Detect which cell encompasses the target text, then output its (X, Y) center coordinate. 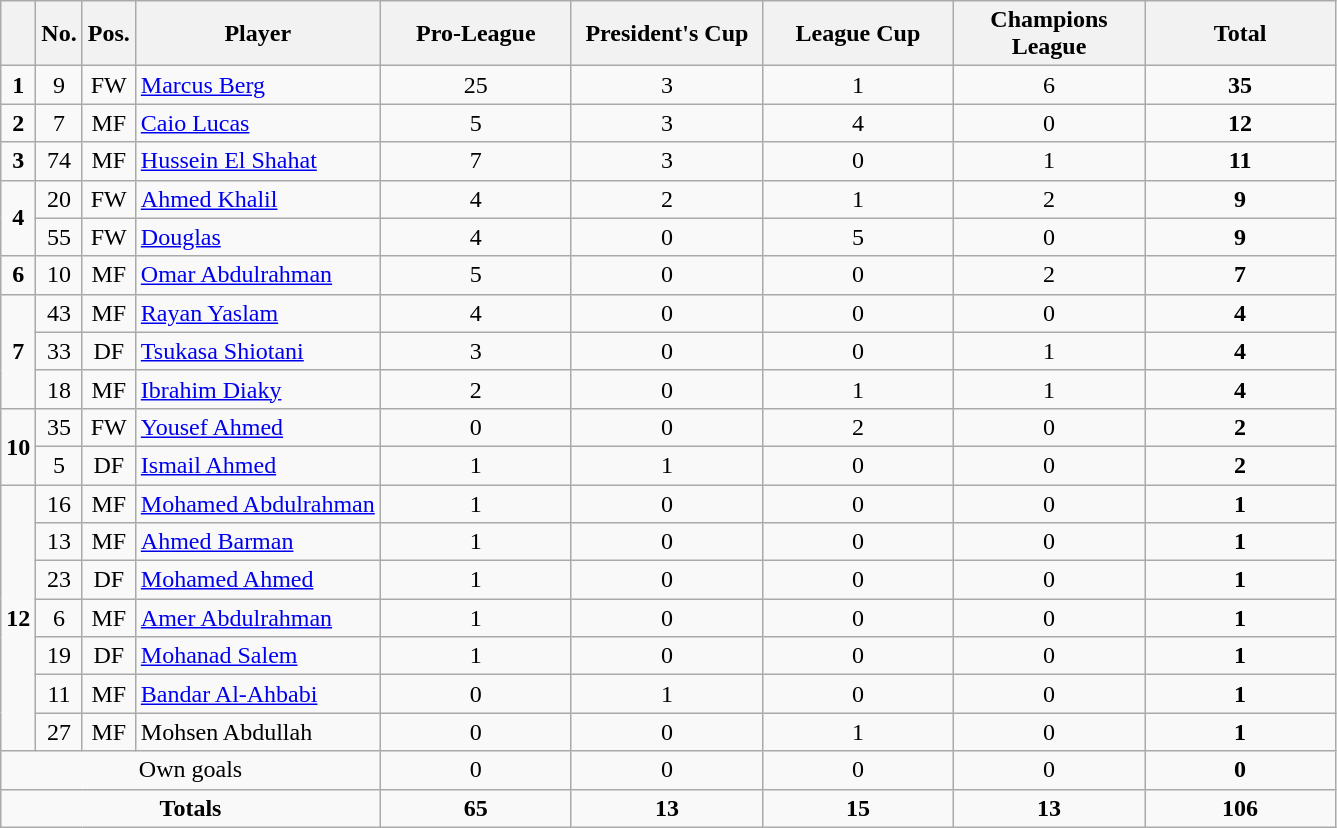
Caio Lucas (258, 123)
43 (59, 313)
Pos. (108, 34)
16 (59, 503)
23 (59, 580)
Douglas (258, 237)
Ahmed Khalil (258, 199)
Yousef Ahmed (258, 427)
Omar Abdulrahman (258, 275)
Player (258, 34)
Mohanad Salem (258, 656)
Total (1240, 34)
Champions League (1048, 34)
55 (59, 237)
Hussein El Shahat (258, 161)
Mohamed Abdulrahman (258, 503)
Ahmed Barman (258, 542)
Tsukasa Shiotani (258, 351)
20 (59, 199)
Own goals (191, 770)
25 (476, 85)
Mohamed Ahmed (258, 580)
Ismail Ahmed (258, 465)
League Cup (858, 34)
15 (858, 808)
Totals (191, 808)
Marcus Berg (258, 85)
Bandar Al-Ahbabi (258, 694)
Ibrahim Diaky (258, 389)
Rayan Yaslam (258, 313)
Amer Abdulrahman (258, 618)
65 (476, 808)
Mohsen Abdullah (258, 732)
74 (59, 161)
President's Cup (666, 34)
Pro-League (476, 34)
18 (59, 389)
33 (59, 351)
No. (59, 34)
106 (1240, 808)
27 (59, 732)
19 (59, 656)
